Return the (x, y) coordinate for the center point of the cell that contains the specified text.  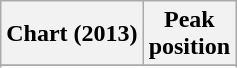
Chart (2013) (72, 34)
Peakposition (189, 34)
